Return (x, y) of the center of cell containing provided text 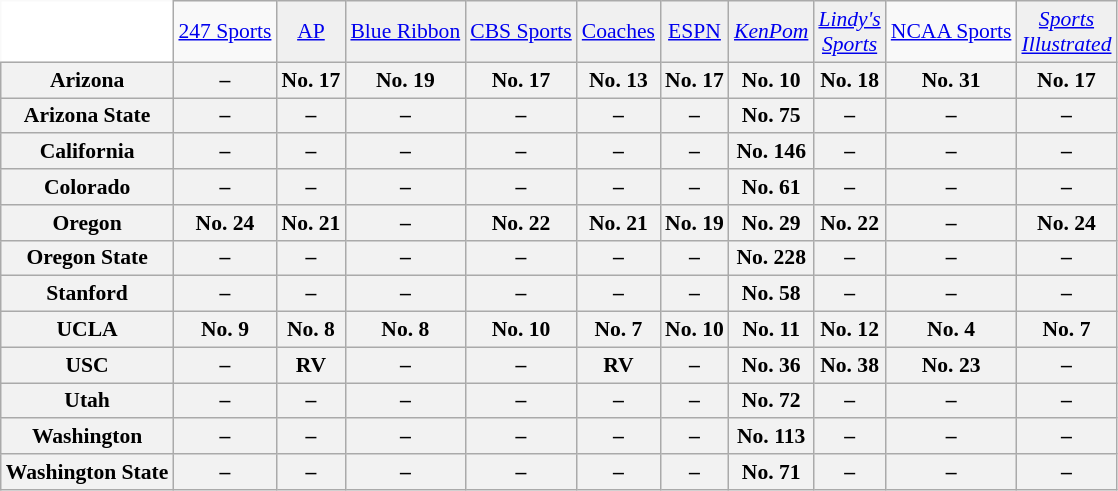
ESPN (694, 32)
No. 29 (771, 223)
No. 23 (952, 365)
No. 18 (849, 80)
Oregon (88, 223)
Washington State (88, 472)
USC (88, 365)
Coaches (618, 32)
Blue Ribbon (405, 32)
California (88, 152)
No. 13 (618, 80)
KenPom (771, 32)
Arizona State (88, 116)
No. 12 (849, 330)
Arizona (88, 80)
No. 31 (952, 80)
Stanford (88, 294)
No. 58 (771, 294)
No. 36 (771, 365)
Utah (88, 401)
AP (310, 32)
No. 4 (952, 330)
No. 38 (849, 365)
247 Sports (224, 32)
No. 75 (771, 116)
No. 11 (771, 330)
No. 61 (771, 187)
Colorado (88, 187)
Washington (88, 437)
No. 228 (771, 258)
No. 113 (771, 437)
CBS Sports (521, 32)
No. 146 (771, 152)
Lindy'sSports (849, 32)
Oregon State (88, 258)
SportsIllustrated (1066, 32)
UCLA (88, 330)
No. 9 (224, 330)
NCAA Sports (952, 32)
No. 72 (771, 401)
No. 71 (771, 472)
